Scan for the cell matching the given text and deliver its (X, Y) coordinate at center. 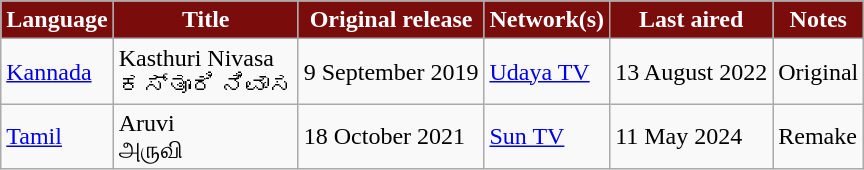
Network(s) (547, 20)
Original (818, 72)
Tamil (57, 136)
11 May 2024 (692, 136)
18 October 2021 (391, 136)
Remake (818, 136)
Last aired (692, 20)
13 August 2022 (692, 72)
Sun TV (547, 136)
Kannada (57, 72)
Title (206, 20)
9 September 2019 (391, 72)
Kasthuri Nivasaಕಸ್ತೂರಿ ನಿವಾಸ (206, 72)
Udaya TV (547, 72)
Language (57, 20)
Original release (391, 20)
Notes (818, 20)
Aruviஅருவி (206, 136)
